From the cell containing the given text, extract its center point as (X, Y) coordinate. 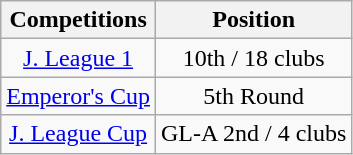
Emperor's Cup (78, 96)
10th / 18 clubs (253, 58)
Competitions (78, 20)
Position (253, 20)
J. League 1 (78, 58)
5th Round (253, 96)
J. League Cup (78, 134)
GL-A 2nd / 4 clubs (253, 134)
